Pinpoint the cell where the given text exists, returning its (x, y) midpoint coordinate. 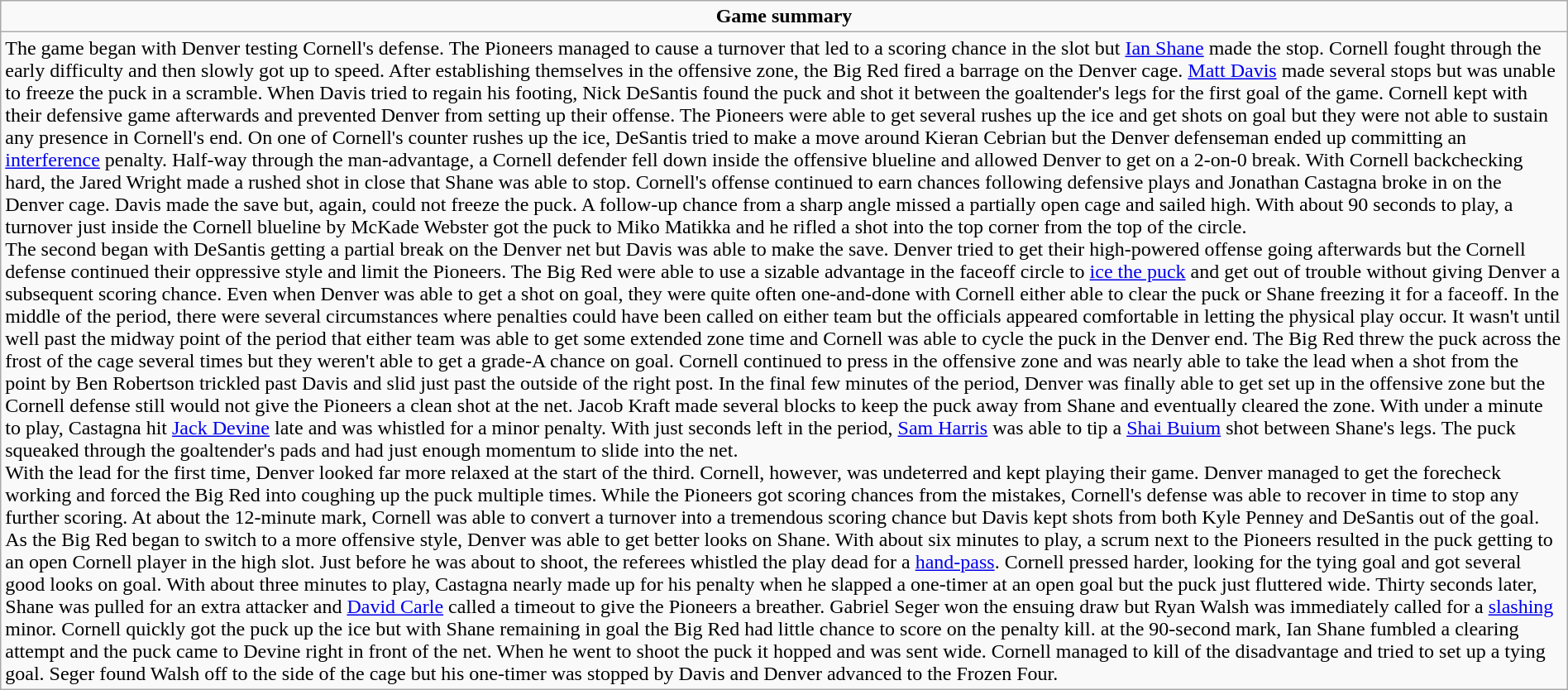
Game summary (784, 17)
